Return the [X, Y] coordinate for the center point of the cell that contains the specified text.  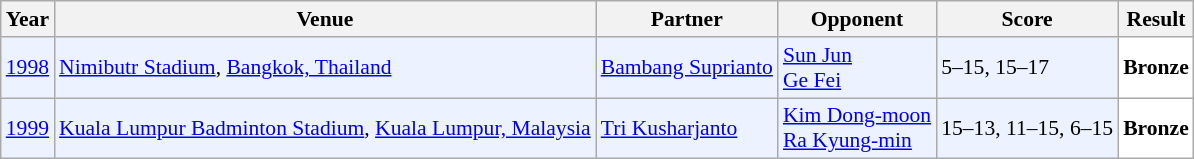
Partner [687, 19]
Kim Dong-moon Ra Kyung-min [857, 128]
15–13, 11–15, 6–15 [1027, 128]
5–15, 15–17 [1027, 68]
Nimibutr Stadium, Bangkok, Thailand [325, 68]
Score [1027, 19]
Sun Jun Ge Fei [857, 68]
Opponent [857, 19]
Venue [325, 19]
Kuala Lumpur Badminton Stadium, Kuala Lumpur, Malaysia [325, 128]
Result [1156, 19]
1999 [28, 128]
Tri Kusharjanto [687, 128]
1998 [28, 68]
Year [28, 19]
Bambang Suprianto [687, 68]
